Return [X, Y] of the center of cell containing provided text 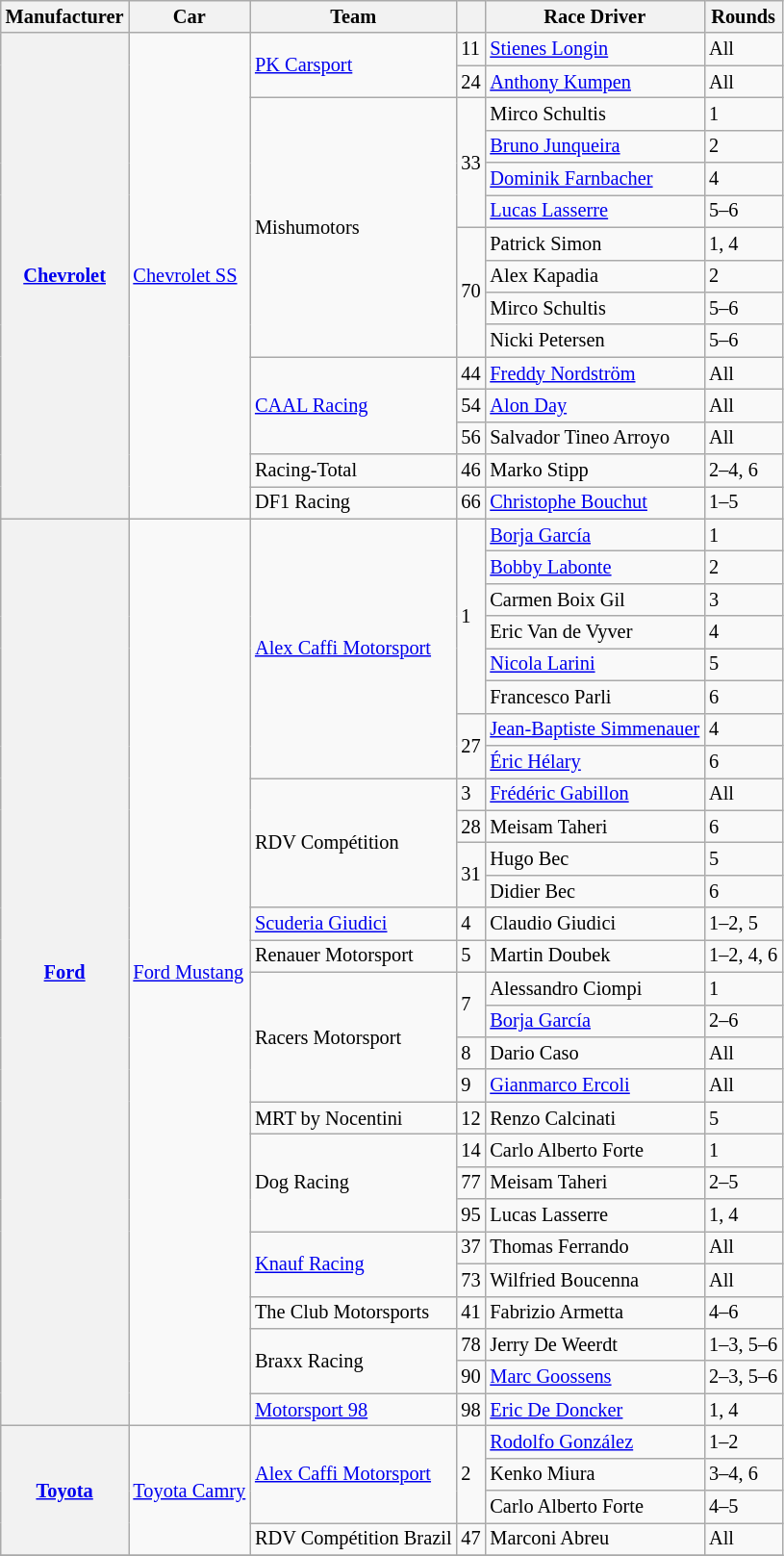
Freddy Nordström [594, 373]
Toyota Camry [190, 1490]
Thomas Ferrando [594, 1247]
46 [470, 471]
11 [470, 49]
Eric Van de Vyver [594, 632]
Manufacturer [65, 16]
47 [470, 1539]
Rounds [743, 16]
41 [470, 1313]
1–3, 5–6 [743, 1344]
1–2 [743, 1441]
Chevrolet [65, 275]
Didier Bec [594, 891]
Gianmarco Ercoli [594, 1085]
4–5 [743, 1507]
78 [470, 1344]
90 [470, 1377]
Race Driver [594, 16]
Marconi Abreu [594, 1539]
DF1 Racing [353, 502]
8 [470, 1053]
Alex Kapadia [594, 276]
Ford [65, 972]
2–6 [743, 1021]
2–3, 5–6 [743, 1377]
Anthony Kumpen [594, 82]
2–4, 6 [743, 471]
Alessandro Ciompi [594, 988]
28 [470, 827]
Racing-Total [353, 471]
Wilfried Boucenna [594, 1280]
Mishumotors [353, 227]
Chevrolet SS [190, 275]
Marc Goossens [594, 1377]
Bruno Junqueira [594, 146]
Dominik Farnbacher [594, 179]
PK Carsport [353, 65]
7 [470, 1005]
27 [470, 745]
Nicki Petersen [594, 341]
Martin Doubek [594, 956]
73 [470, 1280]
14 [470, 1150]
Hugo Bec [594, 858]
77 [470, 1183]
4–6 [743, 1313]
Renzo Calcinati [594, 1118]
98 [470, 1410]
Francesco Parli [594, 697]
37 [470, 1247]
Team [353, 16]
95 [470, 1215]
Car [190, 16]
9 [470, 1085]
Jerry De Weerdt [594, 1344]
Racers Motorsport [353, 1037]
Fabrizio Armetta [594, 1313]
Christophe Bouchut [594, 502]
Scuderia Giudici [353, 924]
Marko Stipp [594, 471]
MRT by Nocentini [353, 1118]
Salvador Tineo Arroyo [594, 438]
1–2, 5 [743, 924]
12 [470, 1118]
CAAL Racing [353, 406]
Stienes Longin [594, 49]
33 [470, 162]
Rodolfo González [594, 1441]
Bobby Labonte [594, 567]
2–5 [743, 1183]
The Club Motorsports [353, 1313]
Dog Racing [353, 1182]
66 [470, 502]
Carmen Boix Gil [594, 599]
3–4, 6 [743, 1474]
24 [470, 82]
Renauer Motorsport [353, 956]
44 [470, 373]
Eric De Doncker [594, 1410]
Braxx Racing [353, 1361]
Patrick Simon [594, 243]
1–5 [743, 502]
Jean-Baptiste Simmenauer [594, 729]
Éric Hélary [594, 761]
70 [470, 293]
Alon Day [594, 405]
Kenko Miura [594, 1474]
54 [470, 405]
Knauf Racing [353, 1263]
56 [470, 438]
RDV Compétition Brazil [353, 1539]
Ford Mustang [190, 972]
Nicola Larini [594, 664]
Frédéric Gabillon [594, 794]
Motorsport 98 [353, 1410]
Claudio Giudici [594, 924]
Dario Caso [594, 1053]
RDV Compétition [353, 843]
Toyota [65, 1490]
31 [470, 874]
1–2, 4, 6 [743, 956]
